Find where the given text appears and provide that cell's center as (x, y) coordinate. 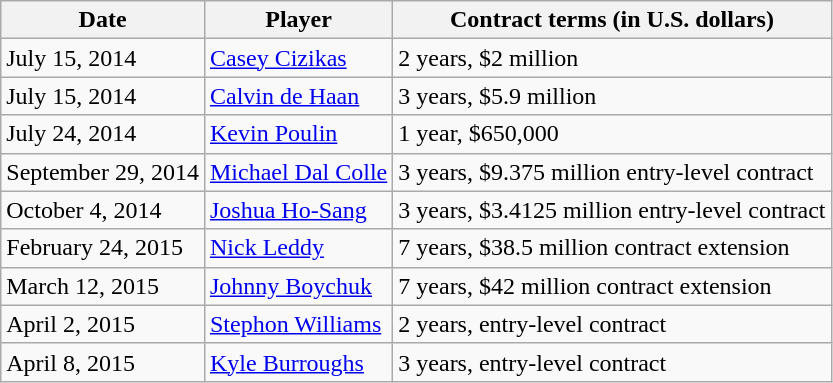
3 years, $5.9 million (612, 96)
7 years, $42 million contract extension (612, 286)
3 years, entry-level contract (612, 362)
Kevin Poulin (298, 134)
Contract terms (in U.S. dollars) (612, 20)
Calvin de Haan (298, 96)
April 8, 2015 (103, 362)
2 years, entry-level contract (612, 324)
July 24, 2014 (103, 134)
Joshua Ho-Sang (298, 210)
7 years, $38.5 million contract extension (612, 248)
Kyle Burroughs (298, 362)
Michael Dal Colle (298, 172)
2 years, $2 million (612, 58)
September 29, 2014 (103, 172)
Player (298, 20)
Johnny Boychuk (298, 286)
3 years, $3.4125 million entry-level contract (612, 210)
3 years, $9.375 million entry-level contract (612, 172)
March 12, 2015 (103, 286)
Casey Cizikas (298, 58)
February 24, 2015 (103, 248)
1 year, $650,000 (612, 134)
Nick Leddy (298, 248)
Stephon Williams (298, 324)
April 2, 2015 (103, 324)
Date (103, 20)
October 4, 2014 (103, 210)
